For the text-containing cell, return its midpoint in (X, Y) coordinate format. 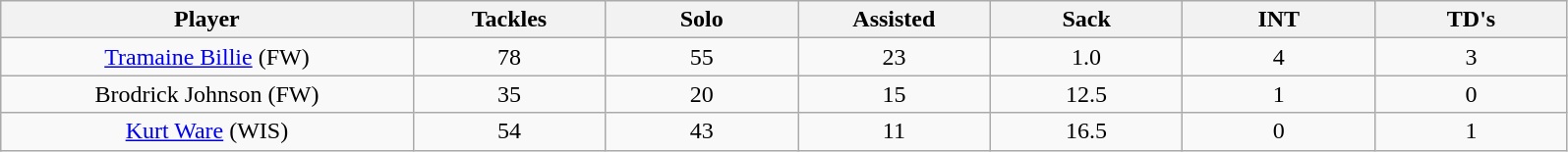
Sack (1086, 20)
20 (702, 94)
3 (1472, 57)
12.5 (1086, 94)
Tramaine Billie (FW) (206, 57)
4 (1279, 57)
23 (895, 57)
1.0 (1086, 57)
Brodrick Johnson (FW) (206, 94)
Kurt Ware (WIS) (206, 131)
Solo (702, 20)
Tackles (509, 20)
15 (895, 94)
54 (509, 131)
INT (1279, 20)
43 (702, 131)
55 (702, 57)
TD's (1472, 20)
16.5 (1086, 131)
Player (206, 20)
Assisted (895, 20)
35 (509, 94)
78 (509, 57)
11 (895, 131)
